Search for the cell housing the specified text and yield its [x, y] center coordinate. 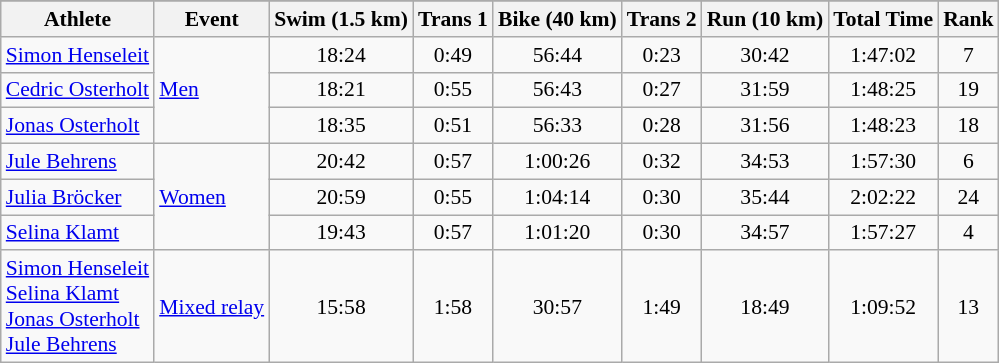
Event [212, 19]
24 [968, 197]
1:57:30 [883, 162]
18:49 [765, 307]
18:24 [341, 55]
Women [212, 198]
Simon Henseleit [78, 55]
4 [968, 233]
1:48:25 [883, 90]
30:42 [765, 55]
Cedric Osterholt [78, 90]
56:43 [558, 90]
56:33 [558, 126]
31:56 [765, 126]
Trans 1 [453, 19]
18 [968, 126]
Jule Behrens [78, 162]
0:32 [662, 162]
Mixed relay [212, 307]
Rank [968, 19]
1:58 [453, 307]
1:47:02 [883, 55]
Swim (1.5 km) [341, 19]
15:58 [341, 307]
13 [968, 307]
0:49 [453, 55]
6 [968, 162]
0:27 [662, 90]
56:44 [558, 55]
Jonas Osterholt [78, 126]
18:35 [341, 126]
Selina Klamt [78, 233]
Run (10 km) [765, 19]
Bike (40 km) [558, 19]
Simon HenseleitSelina KlamtJonas OsterholtJule Behrens [78, 307]
2:02:22 [883, 197]
30:57 [558, 307]
0:23 [662, 55]
34:57 [765, 233]
1:04:14 [558, 197]
7 [968, 55]
1:57:27 [883, 233]
Men [212, 90]
Total Time [883, 19]
Trans 2 [662, 19]
31:59 [765, 90]
19:43 [341, 233]
19 [968, 90]
1:49 [662, 307]
1:01:20 [558, 233]
Julia Bröcker [78, 197]
20:42 [341, 162]
18:21 [341, 90]
0:51 [453, 126]
35:44 [765, 197]
1:00:26 [558, 162]
0:28 [662, 126]
Athlete [78, 19]
1:48:23 [883, 126]
20:59 [341, 197]
34:53 [765, 162]
1:09:52 [883, 307]
